From the cell containing the given text, extract its center point as (X, Y) coordinate. 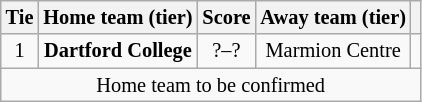
Away team (tier) (332, 17)
Dartford College (118, 51)
Score (226, 17)
?–? (226, 51)
Tie (20, 17)
Home team to be confirmed (211, 85)
1 (20, 51)
Marmion Centre (332, 51)
Home team (tier) (118, 17)
